Provide the (X, Y) coordinate of the cell's center where the given text is located.  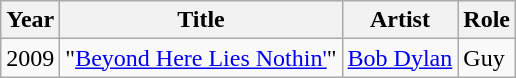
Artist (400, 20)
"Beyond Here Lies Nothin'" (201, 58)
2009 (30, 58)
Role (487, 20)
Bob Dylan (400, 58)
Year (30, 20)
Title (201, 20)
Guy (487, 58)
